For the text-containing cell, return its midpoint in (X, Y) coordinate format. 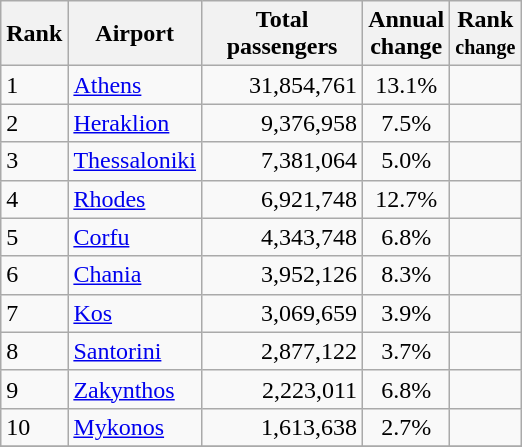
6 (34, 275)
12.7% (406, 199)
Heraklion (135, 123)
Corfu (135, 237)
Santorini (135, 351)
Airport (135, 34)
2.7% (406, 427)
7 (34, 313)
Athens (135, 85)
7,381,064 (282, 161)
2,223,011 (282, 389)
Thessaloniki (135, 161)
1,613,638 (282, 427)
3.7% (406, 351)
8 (34, 351)
Chania (135, 275)
Rhodes (135, 199)
Rankchange (486, 34)
Mykonos (135, 427)
Zakynthos (135, 389)
4,343,748 (282, 237)
8.3% (406, 275)
Kos (135, 313)
3.9% (406, 313)
3,069,659 (282, 313)
31,854,761 (282, 85)
5 (34, 237)
10 (34, 427)
5.0% (406, 161)
9,376,958 (282, 123)
3 (34, 161)
4 (34, 199)
13.1% (406, 85)
3,952,126 (282, 275)
9 (34, 389)
Rank (34, 34)
6,921,748 (282, 199)
Totalpassengers (282, 34)
2,877,122 (282, 351)
1 (34, 85)
7.5% (406, 123)
Annualchange (406, 34)
2 (34, 123)
